For the text-containing cell, return its midpoint in [X, Y] coordinate format. 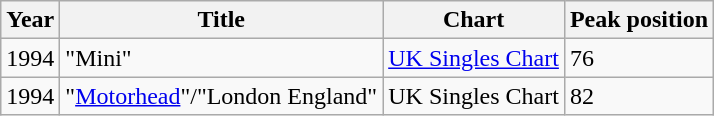
76 [638, 58]
"Motorhead"/"London England" [222, 96]
"Mini" [222, 58]
82 [638, 96]
Year [30, 20]
Title [222, 20]
Peak position [638, 20]
Chart [474, 20]
